For the text-containing cell, return its midpoint in (X, Y) coordinate format. 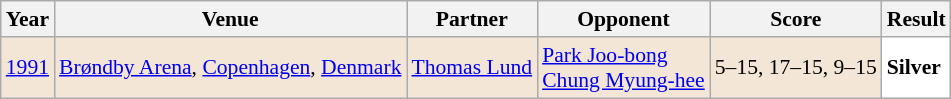
Year (28, 19)
Score (796, 19)
Thomas Lund (472, 68)
Park Joo-bong Chung Myung-hee (624, 68)
Silver (916, 68)
Partner (472, 19)
Brøndby Arena, Copenhagen, Denmark (230, 68)
Result (916, 19)
Opponent (624, 19)
Venue (230, 19)
5–15, 17–15, 9–15 (796, 68)
1991 (28, 68)
